Output the [x, y] coordinate of the center of the cell containing the given text.  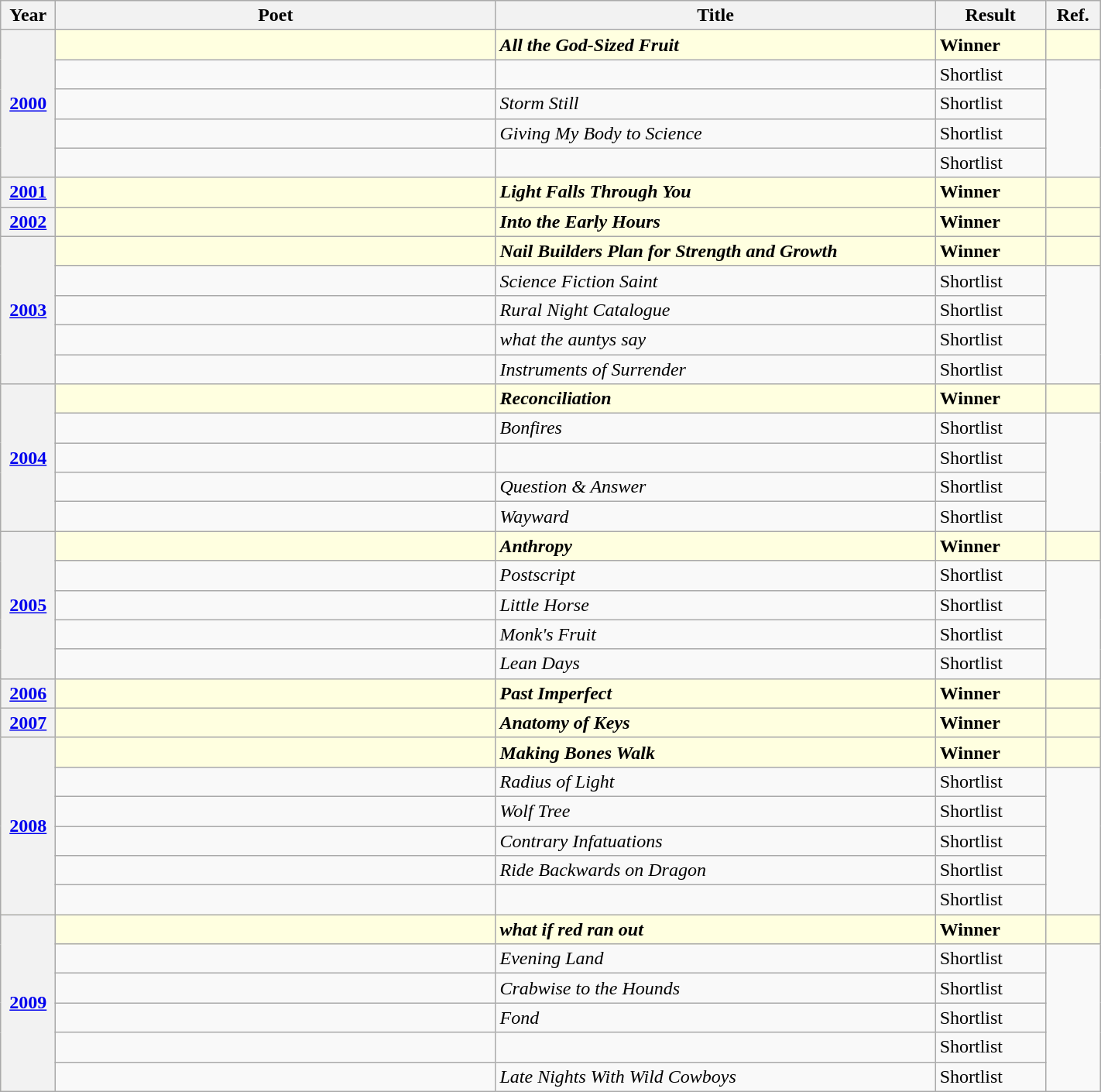
Giving My Body to Science [715, 133]
Result [990, 15]
2000 [28, 104]
Evening Land [715, 959]
Monk's Fruit [715, 634]
Contrary Infatuations [715, 840]
2004 [28, 458]
Anatomy of Keys [715, 723]
Past Imperfect [715, 693]
2001 [28, 192]
Question & Answer [715, 487]
2008 [28, 826]
2009 [28, 1003]
Crabwise to the Hounds [715, 988]
2005 [28, 605]
Ride Backwards on Dragon [715, 871]
Year [28, 15]
All the God-Sized Fruit [715, 45]
Ref. [1073, 15]
Poet [276, 15]
Anthropy [715, 546]
Instruments of Surrender [715, 369]
Lean Days [715, 664]
Late Nights With Wild Cowboys [715, 1077]
Radius of Light [715, 781]
Storm Still [715, 104]
2007 [28, 723]
Light Falls Through You [715, 192]
Reconciliation [715, 399]
Title [715, 15]
what the auntys say [715, 339]
Nail Builders Plan for Strength and Growth [715, 251]
Science Fiction Saint [715, 280]
Making Bones Walk [715, 752]
2002 [28, 221]
Bonfires [715, 428]
Into the Early Hours [715, 221]
what if red ran out [715, 929]
Rural Night Catalogue [715, 310]
Wolf Tree [715, 811]
Little Horse [715, 605]
Fond [715, 1018]
2006 [28, 693]
Postscript [715, 575]
Wayward [715, 517]
2003 [28, 310]
